Return the (x, y) coordinate for the center point of the cell that contains the specified text.  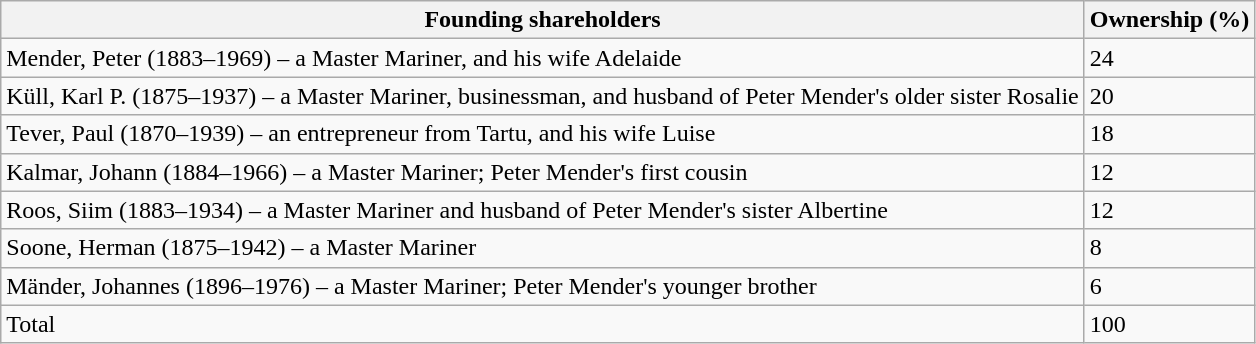
Ownership (%) (1169, 20)
100 (1169, 324)
Founding shareholders (543, 20)
24 (1169, 58)
Mender, Peter (1883–1969) – a Master Mariner, and his wife Adelaide (543, 58)
8 (1169, 248)
Soone, Herman (1875–1942) – a Master Mariner (543, 248)
Mänder, Johannes (1896–1976) – a Master Mariner; Peter Mender's younger brother (543, 286)
Total (543, 324)
6 (1169, 286)
18 (1169, 134)
20 (1169, 96)
Roos, Siim (1883–1934) – a Master Mariner and husband of Peter Mender's sister Albertine (543, 210)
Küll, Karl P. (1875–1937) – a Master Mariner, businessman, and husband of Peter Mender's older sister Rosalie (543, 96)
Kalmar, Johann (1884–1966) – a Master Mariner; Peter Mender's first cousin (543, 172)
Tever, Paul (1870–1939) – an entrepreneur from Tartu, and his wife Luise (543, 134)
